Scan for the cell matching the given text and deliver its [X, Y] coordinate at center. 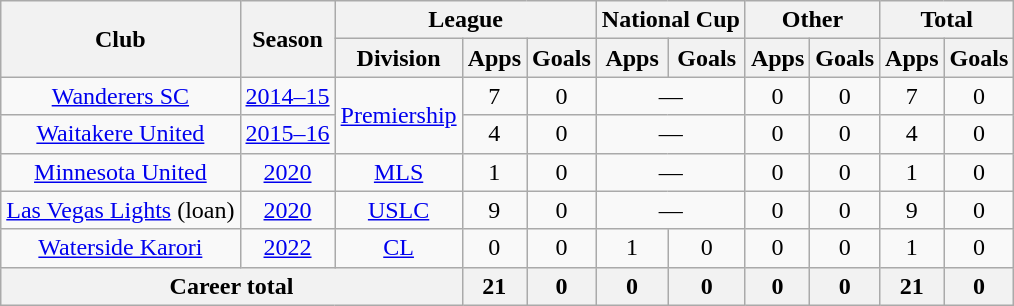
MLS [398, 172]
2022 [288, 248]
CL [398, 248]
Career total [232, 286]
2015–16 [288, 134]
Total [947, 20]
Las Vegas Lights (loan) [120, 210]
Division [398, 58]
Waterside Karori [120, 248]
Wanderers SC [120, 96]
Club [120, 39]
Waitakere United [120, 134]
2014–15 [288, 96]
Season [288, 39]
USLC [398, 210]
National Cup [670, 20]
Minnesota United [120, 172]
League [466, 20]
Premiership [398, 115]
Other [812, 20]
